Return the [x, y] coordinate for the center point of the cell that contains the specified text.  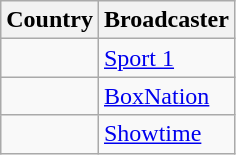
Broadcaster [166, 20]
Showtime [166, 134]
Sport 1 [166, 58]
BoxNation [166, 96]
Country [50, 20]
